Find where the given text appears and provide that cell's center as (X, Y) coordinate. 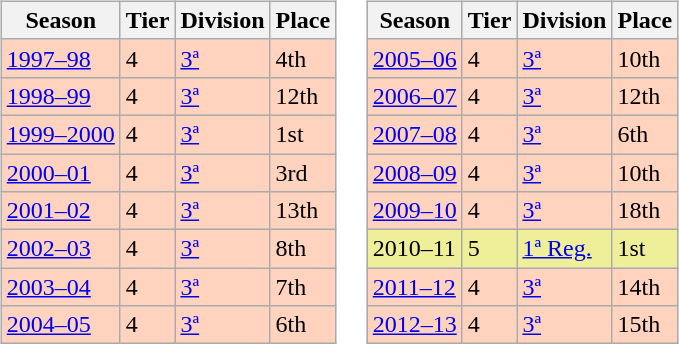
2011–12 (414, 287)
2006–07 (414, 96)
2010–11 (414, 249)
2005–06 (414, 58)
2009–10 (414, 211)
1ª Reg. (564, 249)
15th (645, 325)
2001–02 (60, 211)
5 (490, 249)
8th (303, 249)
18th (645, 211)
4th (303, 58)
2012–13 (414, 325)
13th (303, 211)
1998–99 (60, 96)
2008–09 (414, 173)
2007–08 (414, 134)
2000–01 (60, 173)
3rd (303, 173)
1997–98 (60, 58)
2003–04 (60, 287)
1999–2000 (60, 134)
7th (303, 287)
2002–03 (60, 249)
14th (645, 287)
2004–05 (60, 325)
